Determine the (x, y) coordinate at the center of the cell enclosing the given text.  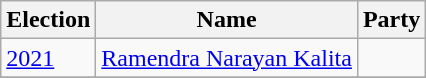
Election (48, 20)
Name (227, 20)
Ramendra Narayan Kalita (227, 58)
2021 (48, 58)
Party (391, 20)
